Locate the cell with the specified text and output its (x, y) center coordinate. 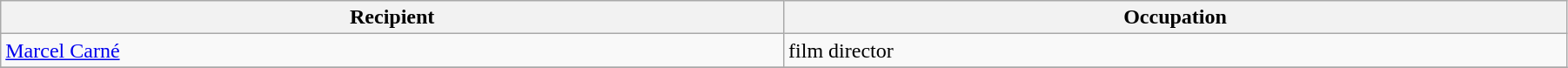
Recipient (392, 17)
Marcel Carné (392, 51)
Occupation (1176, 17)
film director (1176, 51)
